Pinpoint the cell where the given text exists, returning its (X, Y) midpoint coordinate. 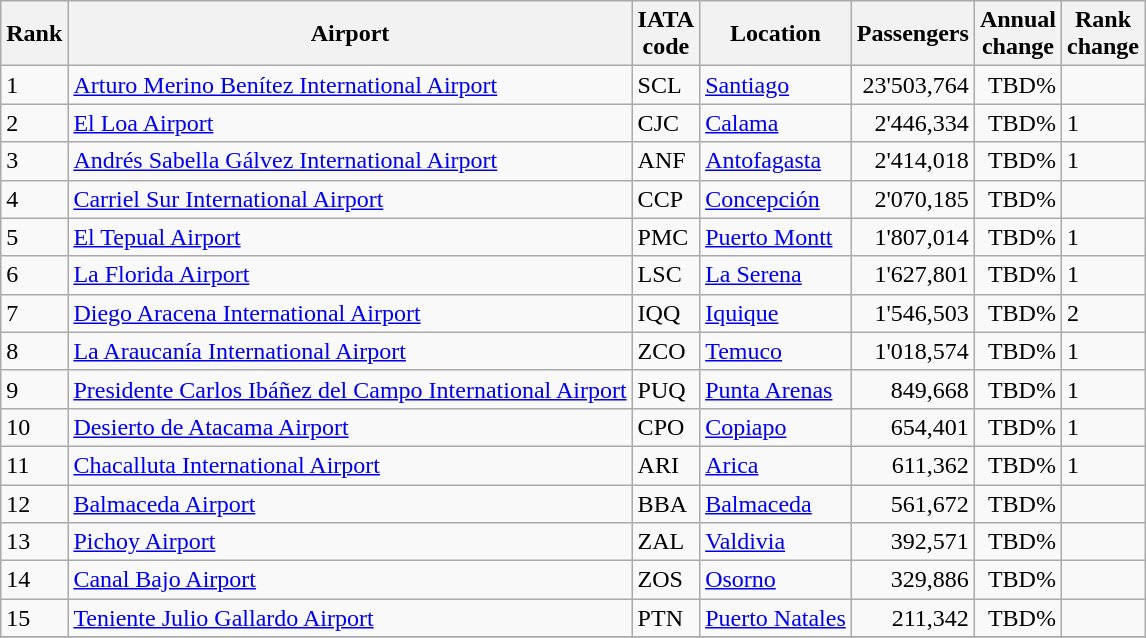
Iquique (776, 313)
Arica (776, 465)
Punta Arenas (776, 389)
Temuco (776, 351)
SCL (666, 85)
1'546,503 (912, 313)
Antofagasta (776, 161)
Passengers (912, 34)
Annualchange (1018, 34)
Teniente Julio Gallardo Airport (350, 618)
IATAcode (666, 34)
2'414,018 (912, 161)
2'446,334 (912, 123)
CJC (666, 123)
329,886 (912, 580)
392,571 (912, 542)
Presidente Carlos Ibáñez del Campo International Airport (350, 389)
Airport (350, 34)
ARI (666, 465)
La Florida Airport (350, 275)
11 (34, 465)
La Araucanía International Airport (350, 351)
6 (34, 275)
ZAL (666, 542)
CPO (666, 427)
211,342 (912, 618)
Arturo Merino Benítez International Airport (350, 85)
PMC (666, 237)
3 (34, 161)
Pichoy Airport (350, 542)
654,401 (912, 427)
Chacalluta International Airport (350, 465)
PTN (666, 618)
IQQ (666, 313)
Osorno (776, 580)
Copiapo (776, 427)
13 (34, 542)
Santiago (776, 85)
La Serena (776, 275)
14 (34, 580)
Carriel Sur International Airport (350, 199)
BBA (666, 503)
12 (34, 503)
ANF (666, 161)
Desierto de Atacama Airport (350, 427)
561,672 (912, 503)
2'070,185 (912, 199)
Diego Aracena International Airport (350, 313)
1'807,014 (912, 237)
1'627,801 (912, 275)
ZOS (666, 580)
ZCO (666, 351)
El Tepual Airport (350, 237)
Puerto Natales (776, 618)
611,362 (912, 465)
Balmaceda (776, 503)
Puerto Montt (776, 237)
849,668 (912, 389)
23'503,764 (912, 85)
8 (34, 351)
Rankchange (1102, 34)
Concepción (776, 199)
7 (34, 313)
LSC (666, 275)
Calama (776, 123)
9 (34, 389)
4 (34, 199)
10 (34, 427)
15 (34, 618)
Andrés Sabella Gálvez International Airport (350, 161)
Balmaceda Airport (350, 503)
PUQ (666, 389)
El Loa Airport (350, 123)
5 (34, 237)
Canal Bajo Airport (350, 580)
Location (776, 34)
CCP (666, 199)
1'018,574 (912, 351)
Valdivia (776, 542)
Rank (34, 34)
